Locate the cell with the specified text and output its (x, y) center coordinate. 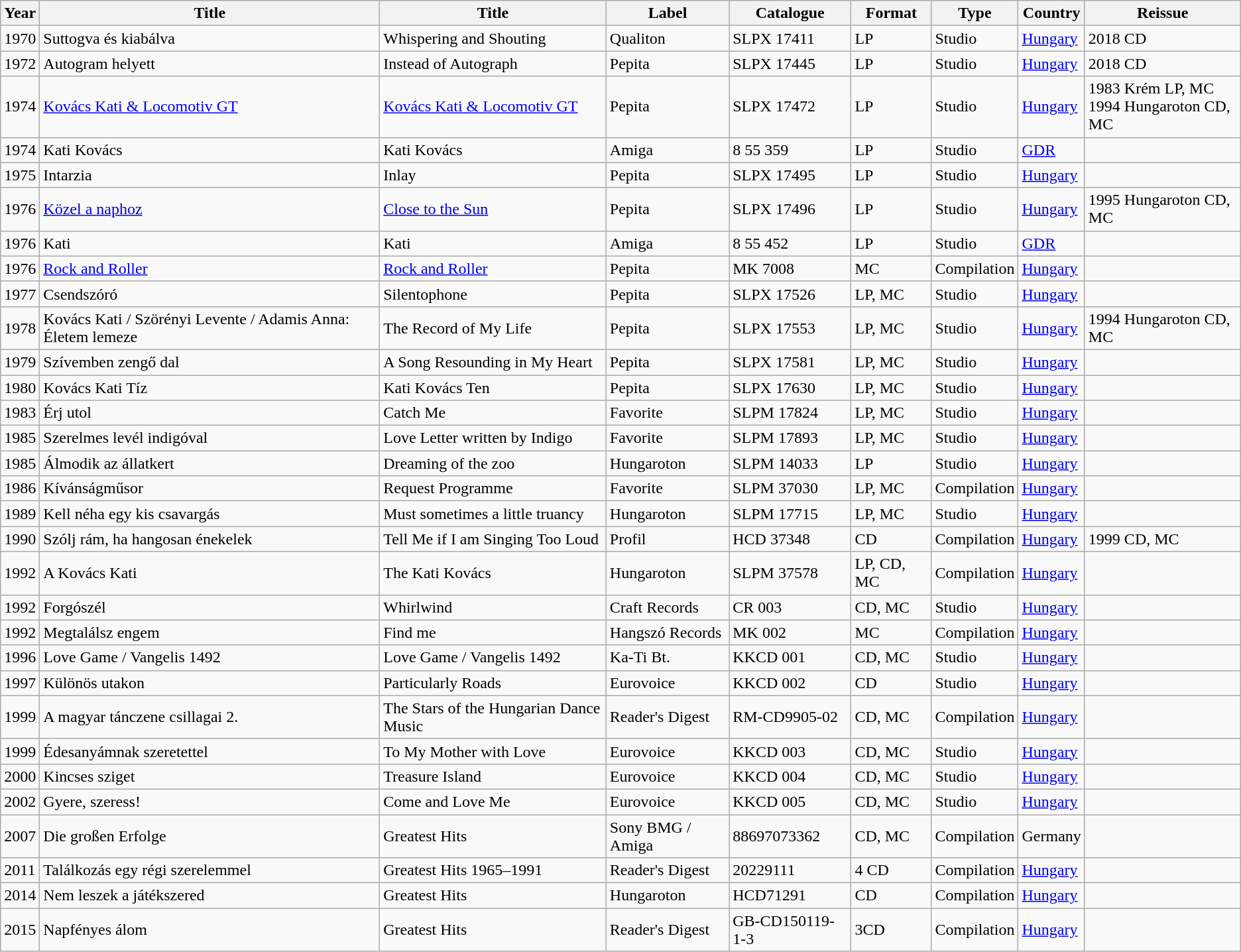
1996 (20, 658)
To My Mother with Love (493, 751)
Suttogva és kiabálva (209, 38)
Álmodik az állatkert (209, 463)
1989 (20, 514)
Gyere, szeress! (209, 802)
CR 003 (790, 607)
SLPX 17526 (790, 294)
8 55 452 (790, 243)
Kincses sziget (209, 776)
Reissue (1163, 13)
Close to the Sun (493, 209)
1997 (20, 683)
2011 (20, 870)
Qualiton (667, 38)
Particularly Roads (493, 683)
Instead of Autograph (493, 64)
1975 (20, 175)
Kati Kovács Ten (493, 388)
Édesanyámnak szeretettel (209, 751)
SLPX 17495 (790, 175)
A Song Resounding in My Heart (493, 362)
Forgószél (209, 607)
Kell néha egy kis csavargás (209, 514)
Find me (493, 632)
Dreaming of the zoo (493, 463)
SLPX 17553 (790, 327)
SLPM 17893 (790, 438)
Hangszó Records (667, 632)
SLPX 17496 (790, 209)
Silentophone (493, 294)
1986 (20, 489)
Szólj rám, ha hangosan énekelek (209, 539)
Autogram helyett (209, 64)
1980 (20, 388)
Must sometimes a little truancy (493, 514)
KKCD 002 (790, 683)
Type (975, 13)
Greatest Hits 1965–1991 (493, 870)
8 55 359 (790, 150)
MK 002 (790, 632)
Sony BMG / Amiga (667, 835)
Intarzia (209, 175)
KKCD 004 (790, 776)
Kovács Kati / Szörényi Levente / Adamis Anna: Életem lemeze (209, 327)
2000 (20, 776)
GB-CD150119-1-3 (790, 929)
The Stars of the Hungarian Dance Music (493, 717)
1994 Hungaroton CD, MC (1163, 327)
Érj utol (209, 413)
Country (1051, 13)
SLPM 37030 (790, 489)
1979 (20, 362)
1970 (20, 38)
Napfényes álom (209, 929)
1990 (20, 539)
The Record of My Life (493, 327)
Come and Love Me (493, 802)
SLPM 14033 (790, 463)
2015 (20, 929)
1995 Hungaroton CD, MC (1163, 209)
LP, CD, MC (891, 573)
2007 (20, 835)
MK 7008 (790, 268)
Format (891, 13)
2014 (20, 896)
1978 (20, 327)
KKCD 001 (790, 658)
KKCD 003 (790, 751)
Kívánságműsor (209, 489)
SLPX 17411 (790, 38)
KKCD 005 (790, 802)
SLPX 17630 (790, 388)
Találkozás egy régi szerelemmel (209, 870)
The Kati Kovács (493, 573)
20229111 (790, 870)
HCD71291 (790, 896)
Tell Me if I am Singing Too Loud (493, 539)
Ka-Ti Bt. (667, 658)
88697073362 (790, 835)
Profil (667, 539)
Különös utakon (209, 683)
4 CD (891, 870)
Megtalálsz engem (209, 632)
HCD 37348 (790, 539)
SLPM 17824 (790, 413)
Nem leszek a játékszered (209, 896)
Whispering and Shouting (493, 38)
2002 (20, 802)
1972 (20, 64)
Germany (1051, 835)
Label (667, 13)
SLPM 37578 (790, 573)
SLPX 17445 (790, 64)
RM-CD9905-02 (790, 717)
SLPM 17715 (790, 514)
1983 Krém LP, MC1994 Hungaroton CD, MC (1163, 107)
A magyar tánczene csillagai 2. (209, 717)
Treasure Island (493, 776)
1999 CD, MC (1163, 539)
3CD (891, 929)
Die großen Erfolge (209, 835)
Csendszóró (209, 294)
Kovács Kati Tíz (209, 388)
Catalogue (790, 13)
Craft Records (667, 607)
Whirlwind (493, 607)
Request Programme (493, 489)
Közel a naphoz (209, 209)
Catch Me (493, 413)
1977 (20, 294)
SLPX 17472 (790, 107)
Szívemben zengő dal (209, 362)
SLPX 17581 (790, 362)
A Kovács Kati (209, 573)
Szerelmes levél indigóval (209, 438)
Love Letter written by Indigo (493, 438)
Year (20, 13)
1983 (20, 413)
Inlay (493, 175)
